Capture the cell that displays the provided text and extract its [x, y] central coordinate. 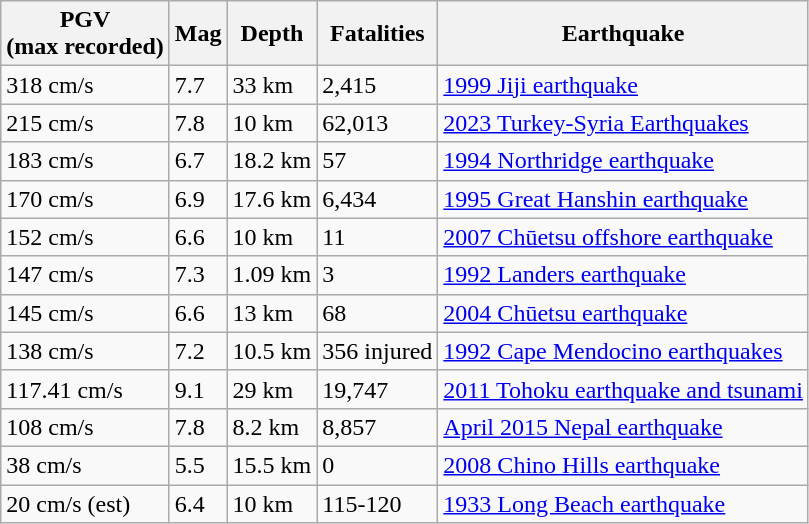
2004 Chūetsu earthquake [624, 313]
356 injured [378, 351]
10.5 km [272, 351]
33 km [272, 85]
8,857 [378, 427]
Mag [198, 34]
318 cm/s [86, 85]
2023 Turkey-Syria Earthquakes [624, 123]
1999 Jiji earthquake [624, 85]
215 cm/s [86, 123]
117.41 cm/s [86, 389]
1992 Cape Mendocino earthquakes [624, 351]
2008 Chino Hills earthquake [624, 465]
147 cm/s [86, 275]
20 cm/s (est) [86, 503]
Earthquake [624, 34]
11 [378, 237]
152 cm/s [86, 237]
115-120 [378, 503]
18.2 km [272, 161]
170 cm/s [86, 199]
13 km [272, 313]
57 [378, 161]
29 km [272, 389]
9.1 [198, 389]
8.2 km [272, 427]
138 cm/s [86, 351]
6.7 [198, 161]
Depth [272, 34]
Fatalities [378, 34]
38 cm/s [86, 465]
1.09 km [272, 275]
2011 Tohoku earthquake and tsunami [624, 389]
1992 Landers earthquake [624, 275]
68 [378, 313]
6,434 [378, 199]
145 cm/s [86, 313]
2007 Chūetsu offshore earthquake [624, 237]
108 cm/s [86, 427]
1933 Long Beach earthquake [624, 503]
183 cm/s [86, 161]
17.6 km [272, 199]
62,013 [378, 123]
3 [378, 275]
PGV (max recorded) [86, 34]
7.7 [198, 85]
1995 Great Hanshin earthquake [624, 199]
6.4 [198, 503]
7.2 [198, 351]
2,415 [378, 85]
7.3 [198, 275]
15.5 km [272, 465]
6.9 [198, 199]
5.5 [198, 465]
1994 Northridge earthquake [624, 161]
April 2015 Nepal earthquake [624, 427]
0 [378, 465]
19,747 [378, 389]
